Identify which cell holds the provided text, then report its (x, y) central coordinate. 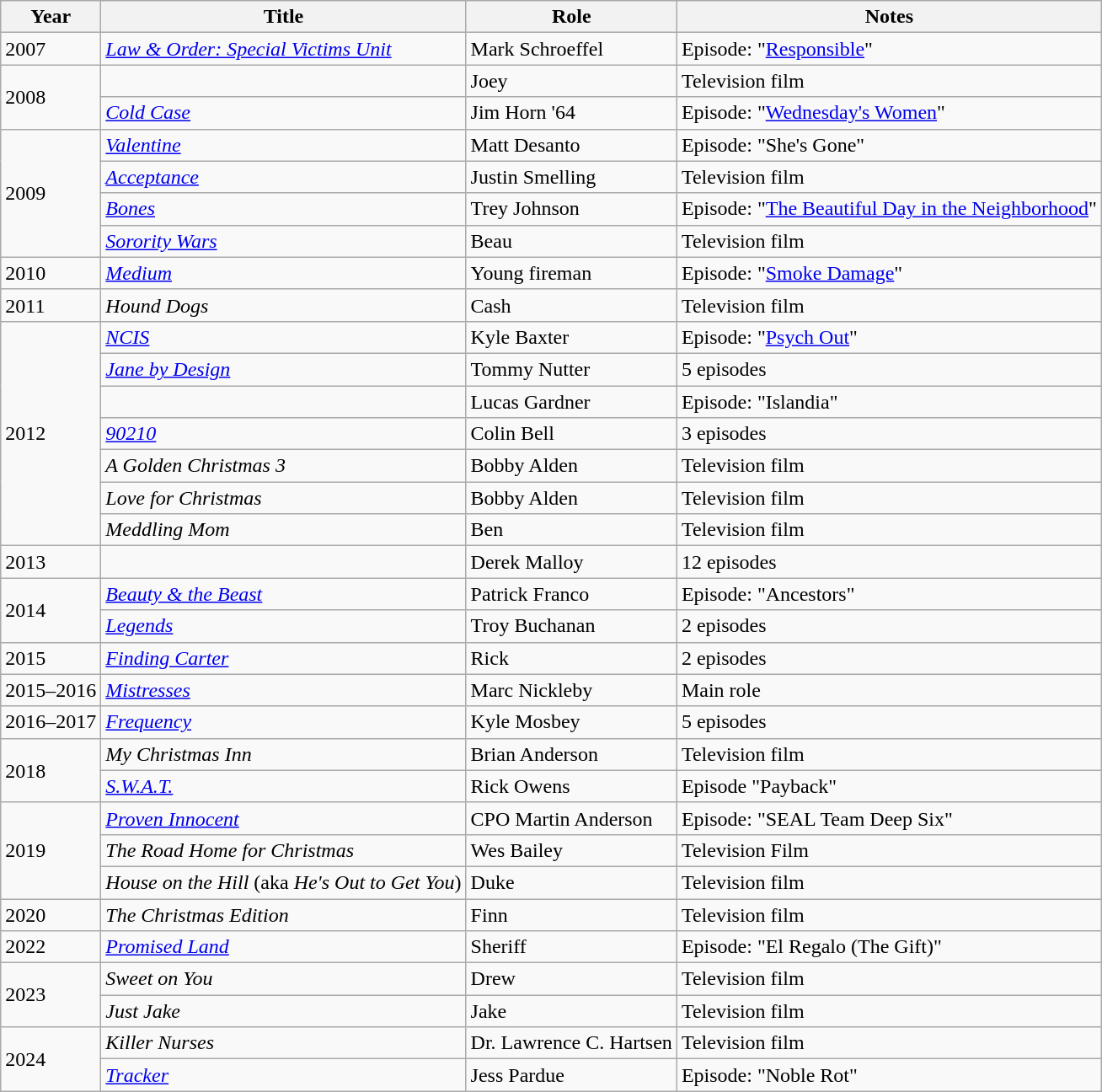
Legends (283, 626)
Drew (571, 979)
A Golden Christmas 3 (283, 466)
Jim Horn '64 (571, 113)
Finn (571, 914)
Episode: "Ancestors" (889, 594)
Episode: "Psych Out" (889, 337)
Tracker (283, 1075)
Sorority Wars (283, 241)
Notes (889, 17)
Jane by Design (283, 369)
Hound Dogs (283, 305)
Wes Bailey (571, 850)
2016–2017 (51, 722)
2015 (51, 658)
Episode "Payback" (889, 786)
My Christmas Inn (283, 754)
Trey Johnson (571, 209)
Episode: "The Beautiful Day in the Neighborhood" (889, 209)
3 episodes (889, 434)
Kyle Mosbey (571, 722)
Young fireman (571, 273)
2015–2016 (51, 690)
2024 (51, 1059)
12 episodes (889, 562)
Bones (283, 209)
2009 (51, 193)
The Road Home for Christmas (283, 850)
2022 (51, 947)
Ben (571, 530)
Title (283, 17)
Episode: "Smoke Damage" (889, 273)
House on the Hill (aka He's Out to Get You) (283, 882)
Mistresses (283, 690)
2012 (51, 433)
Cold Case (283, 113)
Kyle Baxter (571, 337)
2007 (51, 49)
Main role (889, 690)
Sweet on You (283, 979)
Episode: "Wednesday's Women" (889, 113)
2023 (51, 995)
2013 (51, 562)
S.W.A.T. (283, 786)
Lucas Gardner (571, 402)
2011 (51, 305)
Episode: "She's Gone" (889, 145)
Derek Malloy (571, 562)
Year (51, 17)
Frequency (283, 722)
Medium (283, 273)
2018 (51, 770)
Beau (571, 241)
NCIS (283, 337)
Law & Order: Special Victims Unit (283, 49)
Role (571, 17)
Cash (571, 305)
Episode: "El Regalo (The Gift)" (889, 947)
Love for Christmas (283, 498)
Acceptance (283, 177)
90210 (283, 434)
Jake (571, 1011)
Episode: "SEAL Team Deep Six" (889, 818)
Proven Innocent (283, 818)
Rick Owens (571, 786)
Sheriff (571, 947)
Matt Desanto (571, 145)
Mark Schroeffel (571, 49)
Beauty & the Beast (283, 594)
Episode: "Responsible" (889, 49)
Justin Smelling (571, 177)
Colin Bell (571, 434)
Valentine (283, 145)
CPO Martin Anderson (571, 818)
Meddling Mom (283, 530)
Killer Nurses (283, 1043)
Marc Nickleby (571, 690)
Promised Land (283, 947)
Episode: "Islandia" (889, 402)
2010 (51, 273)
Joey (571, 81)
Television Film (889, 850)
Duke (571, 882)
The Christmas Edition (283, 914)
Tommy Nutter (571, 369)
Jess Pardue (571, 1075)
2019 (51, 850)
Rick (571, 658)
2014 (51, 610)
Troy Buchanan (571, 626)
Brian Anderson (571, 754)
Episode: "Noble Rot" (889, 1075)
Just Jake (283, 1011)
Dr. Lawrence C. Hartsen (571, 1043)
2008 (51, 97)
Finding Carter (283, 658)
Patrick Franco (571, 594)
2020 (51, 914)
